Pinpoint the cell where the given text exists, returning its [X, Y] midpoint coordinate. 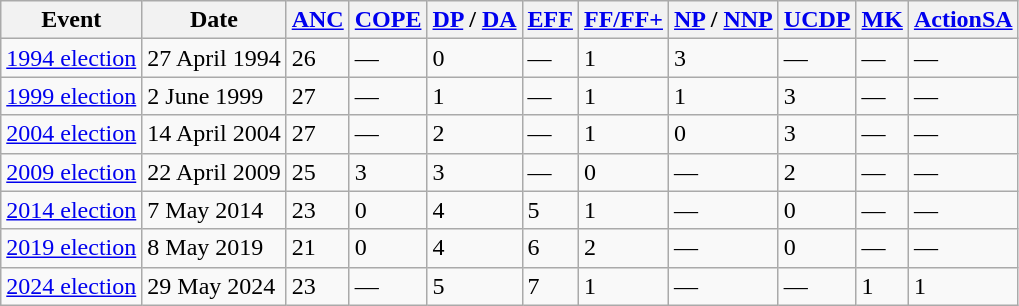
1994 election [72, 58]
MK [882, 20]
COPE [388, 20]
UCDP [817, 20]
7 [550, 286]
1999 election [72, 96]
2019 election [72, 248]
2004 election [72, 134]
2009 election [72, 172]
FF/FF+ [623, 20]
6 [550, 248]
NP / NNP [724, 20]
2 June 1999 [214, 96]
29 May 2024 [214, 286]
2024 election [72, 286]
25 [318, 172]
7 May 2014 [214, 210]
Event [72, 20]
Date [214, 20]
22 April 2009 [214, 172]
8 May 2019 [214, 248]
2014 election [72, 210]
ANC [318, 20]
21 [318, 248]
EFF [550, 20]
14 April 2004 [214, 134]
26 [318, 58]
27 April 1994 [214, 58]
ActionSA [963, 20]
DP / DA [474, 20]
